Provide the (x, y) coordinate of the cell's center where the given text is located.  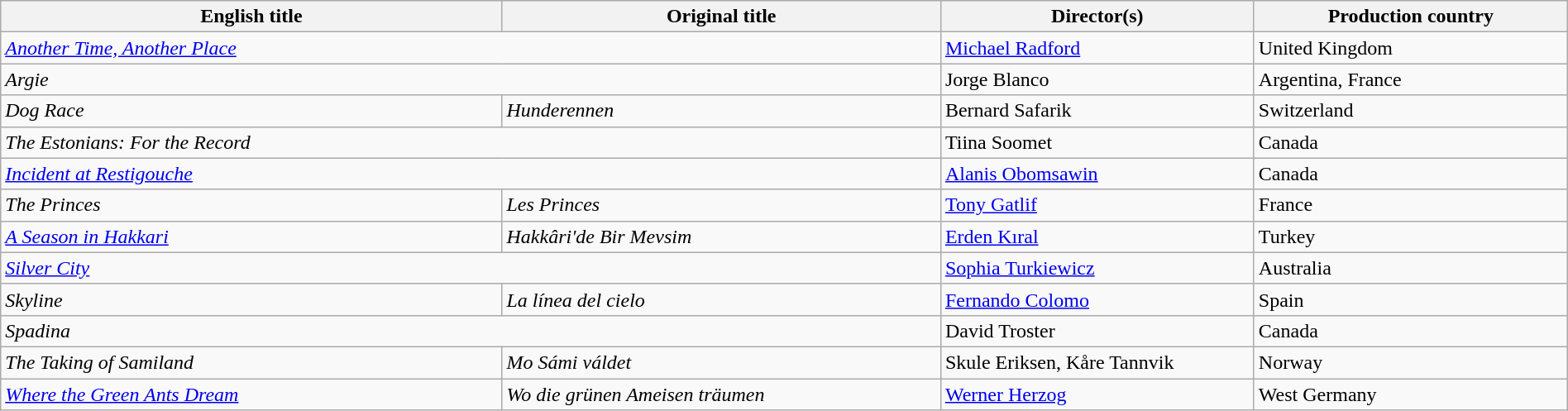
Erden Kıral (1097, 237)
Michael Radford (1097, 48)
Alanis Obomsawin (1097, 174)
Hunderennen (721, 111)
A Season in Hakkari (251, 237)
Les Princes (721, 205)
Fernando Colomo (1097, 299)
La línea del cielo (721, 299)
West Germany (1411, 394)
Incident at Restigouche (471, 174)
Werner Herzog (1097, 394)
Switzerland (1411, 111)
The Princes (251, 205)
Director(s) (1097, 17)
Spadina (471, 331)
Wo die grünen Ameisen träumen (721, 394)
Where the Green Ants Dream (251, 394)
Tiina Soomet (1097, 142)
Jorge Blanco (1097, 79)
Another Time, Another Place (471, 48)
Sophia Turkiewicz (1097, 268)
Original title (721, 17)
France (1411, 205)
Turkey (1411, 237)
English title (251, 17)
Mo Sámi váldet (721, 362)
Silver City (471, 268)
The Taking of Samiland (251, 362)
Norway (1411, 362)
Tony Gatlif (1097, 205)
David Troster (1097, 331)
Argie (471, 79)
Skyline (251, 299)
The Estonians: For the Record (471, 142)
Hakkâri'de Bir Mevsim (721, 237)
Spain (1411, 299)
Production country (1411, 17)
Dog Race (251, 111)
United Kingdom (1411, 48)
Australia (1411, 268)
Bernard Safarik (1097, 111)
Skule Eriksen, Kåre Tannvik (1097, 362)
Argentina, France (1411, 79)
